Pinpoint the cell where the given text exists, returning its [X, Y] midpoint coordinate. 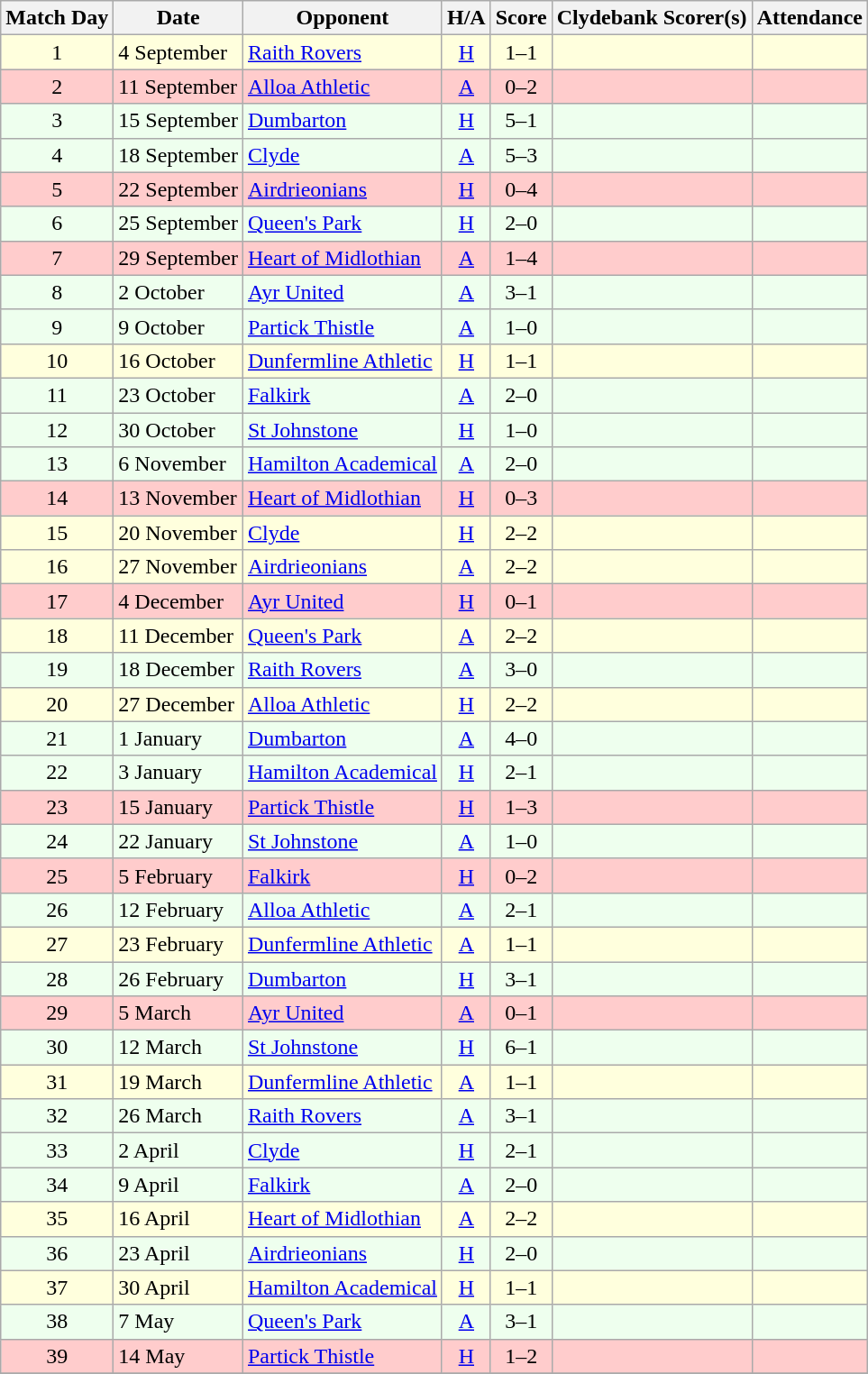
22 September [178, 189]
12 [58, 430]
27 December [178, 704]
Attendance [809, 18]
11 December [178, 636]
27 November [178, 567]
6–1 [521, 1048]
Match Day [58, 18]
1–4 [521, 258]
6 November [178, 464]
Date [178, 18]
26 [58, 910]
37 [58, 1287]
1 [58, 52]
18 December [178, 670]
26 March [178, 1116]
1 January [178, 738]
9 April [178, 1185]
11 September [178, 87]
9 [58, 326]
30 April [178, 1287]
5 [58, 189]
3–0 [521, 670]
18 September [178, 155]
9 October [178, 326]
7 May [178, 1322]
35 [58, 1219]
22 [58, 773]
36 [58, 1253]
11 [58, 395]
14 May [178, 1356]
H/A [466, 18]
15 [58, 533]
15 September [178, 121]
5–1 [521, 121]
12 March [178, 1048]
39 [58, 1356]
25 [58, 875]
4 December [178, 601]
13 November [178, 499]
1–2 [521, 1356]
15 January [178, 807]
10 [58, 361]
1–3 [521, 807]
19 [58, 670]
4 September [178, 52]
Opponent [343, 18]
34 [58, 1185]
7 [58, 258]
24 [58, 841]
5 March [178, 1013]
25 September [178, 224]
Clydebank Scorer(s) [652, 18]
6 [58, 224]
2 [58, 87]
Score [521, 18]
0–3 [521, 499]
31 [58, 1082]
27 [58, 944]
18 [58, 636]
3 [58, 121]
16 October [178, 361]
23 February [178, 944]
33 [58, 1150]
5 February [178, 875]
38 [58, 1322]
22 January [178, 841]
30 [58, 1048]
8 [58, 292]
23 October [178, 395]
26 February [178, 978]
17 [58, 601]
16 April [178, 1219]
19 March [178, 1082]
23 [58, 807]
29 September [178, 258]
20 November [178, 533]
16 [58, 567]
32 [58, 1116]
5–3 [521, 155]
12 February [178, 910]
30 October [178, 430]
20 [58, 704]
13 [58, 464]
2 April [178, 1150]
4 [58, 155]
4–0 [521, 738]
29 [58, 1013]
3 January [178, 773]
0–4 [521, 189]
28 [58, 978]
2 October [178, 292]
21 [58, 738]
23 April [178, 1253]
14 [58, 499]
